Return the (x, y) coordinate for the center point of the cell that contains the specified text.  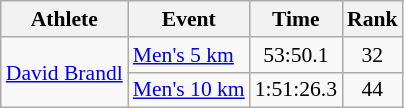
Time (296, 19)
Men's 10 km (189, 90)
53:50.1 (296, 55)
1:51:26.3 (296, 90)
David Brandl (64, 72)
Event (189, 19)
Athlete (64, 19)
32 (372, 55)
Men's 5 km (189, 55)
Rank (372, 19)
44 (372, 90)
